From the cell containing the given text, extract its center point as (x, y) coordinate. 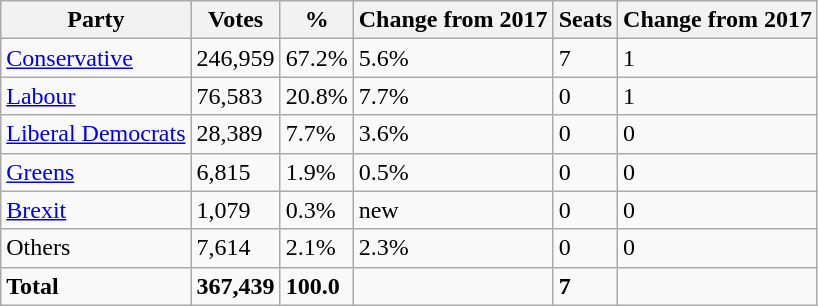
2.1% (316, 248)
Labour (96, 96)
100.0 (316, 286)
Total (96, 286)
Party (96, 20)
1,079 (236, 210)
Brexit (96, 210)
5.6% (453, 58)
Liberal Democrats (96, 134)
Greens (96, 172)
7,614 (236, 248)
367,439 (236, 286)
2.3% (453, 248)
0.5% (453, 172)
Seats (585, 20)
67.2% (316, 58)
20.8% (316, 96)
new (453, 210)
246,959 (236, 58)
76,583 (236, 96)
6,815 (236, 172)
Conservative (96, 58)
1.9% (316, 172)
28,389 (236, 134)
3.6% (453, 134)
0.3% (316, 210)
% (316, 20)
Others (96, 248)
Votes (236, 20)
